Find where the given text appears and provide that cell's center as (X, Y) coordinate. 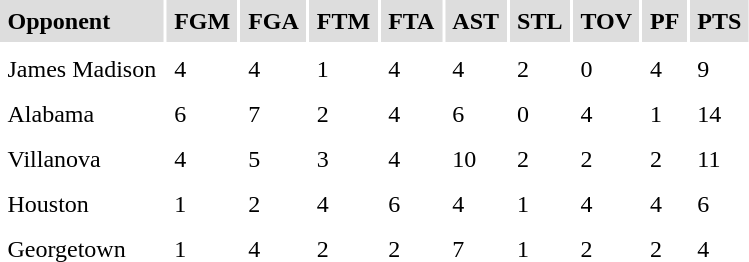
PTS (720, 21)
5 (274, 159)
Villanova (82, 159)
10 (476, 159)
Houston (82, 204)
Opponent (82, 21)
PF (665, 21)
FGA (274, 21)
11 (720, 159)
9 (720, 69)
AST (476, 21)
3 (343, 159)
STL (540, 21)
TOV (606, 21)
James Madison (82, 69)
14 (720, 114)
Alabama (82, 114)
FTA (412, 21)
FTM (343, 21)
7 (274, 114)
FGM (202, 21)
